Output the [X, Y] coordinate of the center of the cell containing the given text.  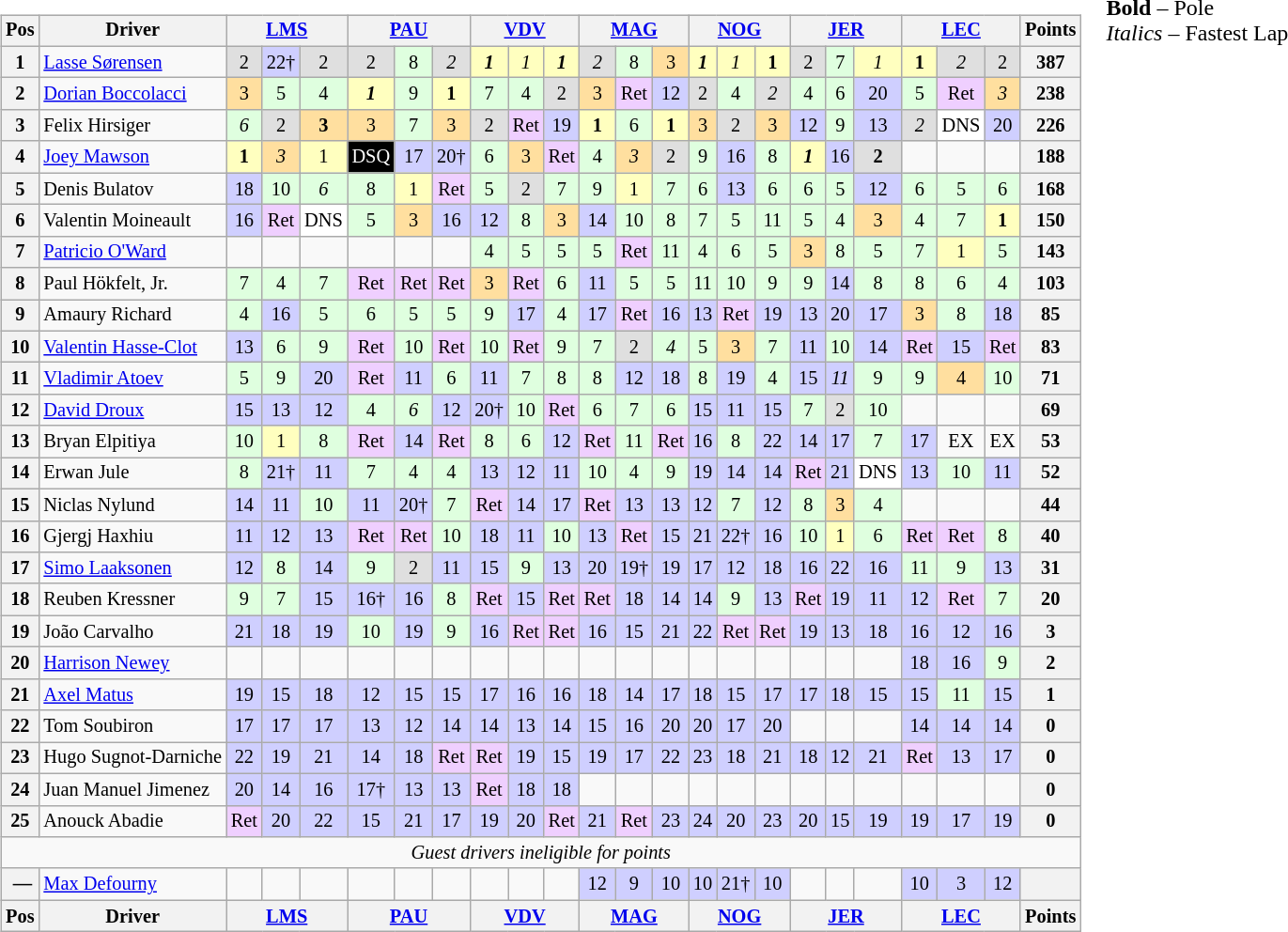
Patricio O'Ward [132, 252]
Valentin Moineault [132, 221]
31 [1050, 568]
Paul Hökfelt, Jr. [132, 284]
238 [1050, 94]
16† [371, 599]
85 [1050, 316]
Joey Mawson [132, 157]
69 [1050, 411]
71 [1050, 379]
Guest drivers ineligible for points [541, 853]
25 [20, 821]
387 [1050, 62]
Felix Hirsiger [132, 126]
Erwan Jule [132, 474]
— [20, 884]
Denis Bulatov [132, 189]
Simo Laaksonen [132, 568]
53 [1050, 442]
17† [371, 789]
Vladimir Atoev [132, 379]
143 [1050, 252]
188 [1050, 157]
DSQ [371, 157]
168 [1050, 189]
Tom Soubiron [132, 726]
David Droux [132, 411]
Gjergj Haxhiu [132, 536]
Niclas Nylund [132, 505]
52 [1050, 474]
226 [1050, 126]
19† [634, 568]
Valentin Hasse-Clot [132, 347]
44 [1050, 505]
83 [1050, 347]
Lasse Sørensen [132, 62]
Amaury Richard [132, 316]
João Carvalho [132, 631]
Juan Manuel Jimenez [132, 789]
150 [1050, 221]
Anouck Abadie [132, 821]
Axel Matus [132, 694]
Max Defourny [132, 884]
103 [1050, 284]
Harrison Newey [132, 663]
Reuben Kressner [132, 599]
Bryan Elpitiya [132, 442]
40 [1050, 536]
Dorian Boccolacci [132, 94]
Hugo Sugnot-Darniche [132, 758]
